Provide the (X, Y) coordinate of the cell's center where the given text is located.  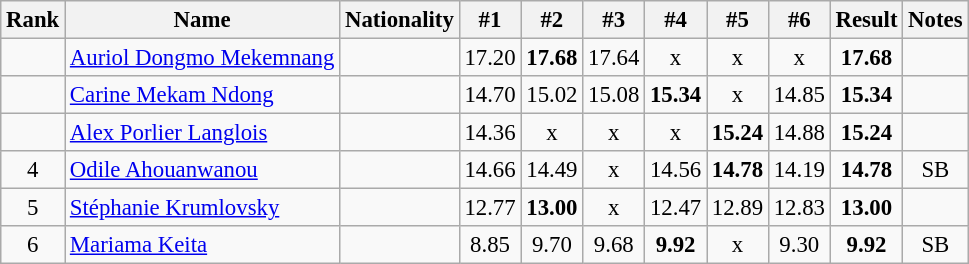
14.36 (490, 133)
Alex Porlier Langlois (202, 133)
Name (202, 20)
Stéphanie Krumlovsky (202, 208)
#5 (737, 20)
#2 (552, 20)
5 (33, 208)
15.02 (552, 95)
#1 (490, 20)
Notes (936, 20)
12.77 (490, 208)
Carine Mekam Ndong (202, 95)
Nationality (400, 20)
12.47 (676, 208)
6 (33, 245)
#6 (799, 20)
Auriol Dongmo Mekemnang (202, 58)
4 (33, 170)
15.08 (614, 95)
9.68 (614, 245)
9.30 (799, 245)
14.70 (490, 95)
Result (866, 20)
14.88 (799, 133)
14.49 (552, 170)
Rank (33, 20)
9.70 (552, 245)
14.56 (676, 170)
12.83 (799, 208)
#3 (614, 20)
17.64 (614, 58)
12.89 (737, 208)
17.20 (490, 58)
8.85 (490, 245)
Mariama Keita (202, 245)
14.66 (490, 170)
#4 (676, 20)
14.85 (799, 95)
Odile Ahouanwanou (202, 170)
14.19 (799, 170)
